Scan for the cell matching the given text and deliver its (X, Y) coordinate at center. 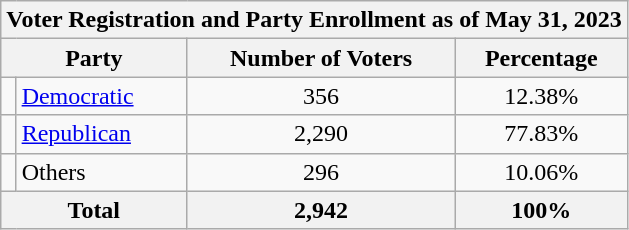
12.38% (541, 96)
Total (94, 210)
100% (541, 210)
Party (94, 58)
Democratic (102, 96)
10.06% (541, 172)
Others (102, 172)
2,942 (321, 210)
Republican (102, 134)
2,290 (321, 134)
Voter Registration and Party Enrollment as of May 31, 2023 (314, 20)
77.83% (541, 134)
296 (321, 172)
Percentage (541, 58)
Number of Voters (321, 58)
356 (321, 96)
